Search for the cell housing the specified text and yield its (X, Y) center coordinate. 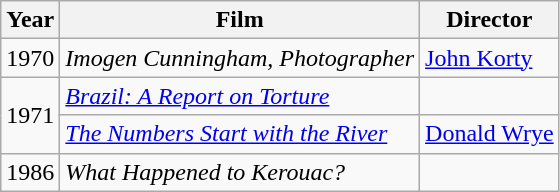
Director (490, 20)
John Korty (490, 58)
Year (30, 20)
The Numbers Start with the River (240, 134)
What Happened to Kerouac? (240, 172)
1986 (30, 172)
Film (240, 20)
Brazil: A Report on Torture (240, 96)
1971 (30, 115)
Donald Wrye (490, 134)
Imogen Cunningham, Photographer (240, 58)
1970 (30, 58)
